Extract the (x, y) coordinate from the center of the cell holding the provided text.  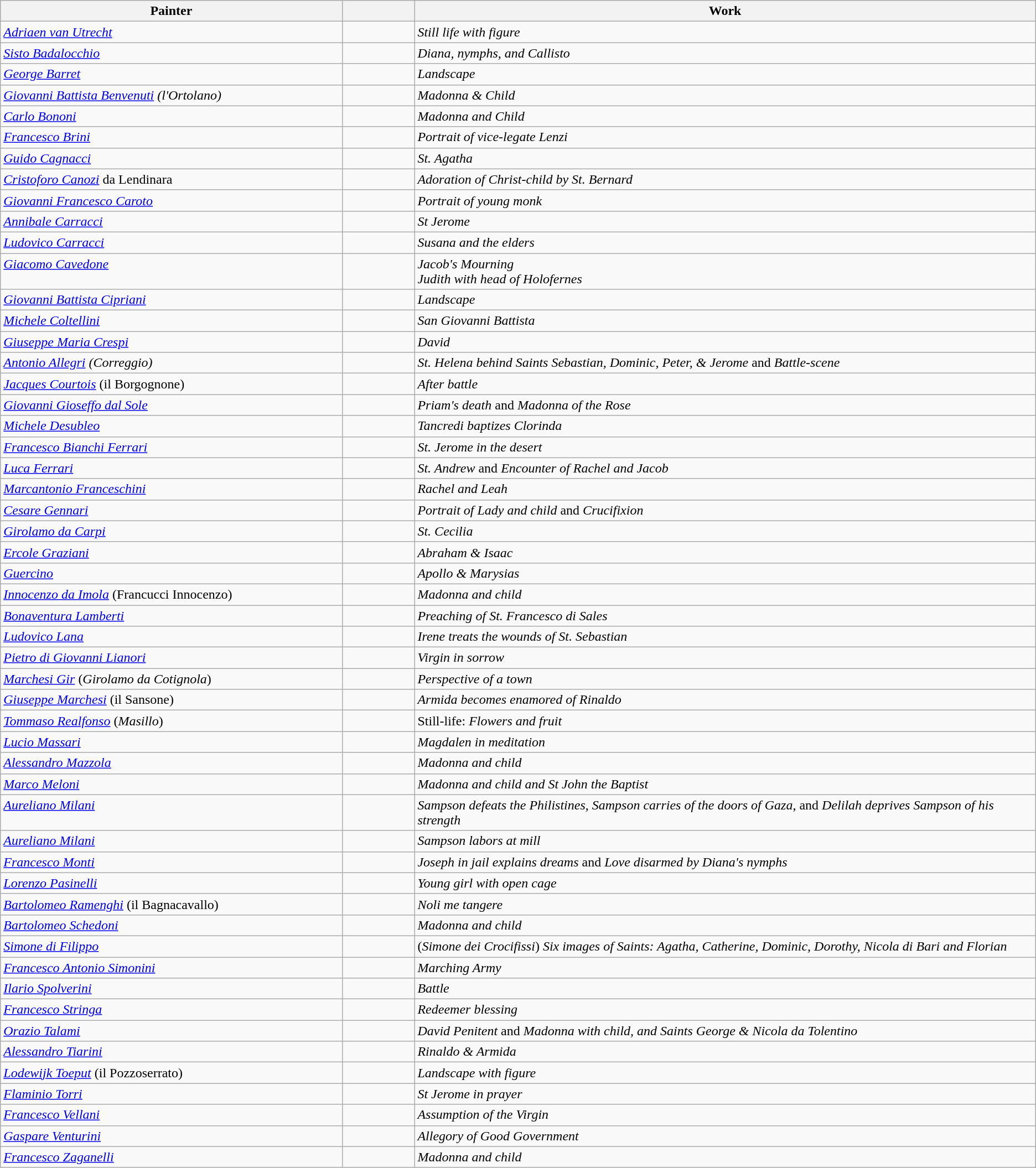
Orazio Talami (172, 1031)
Work (725, 11)
Marching Army (725, 968)
After battle (725, 384)
Bartolomeo Ramenghi (il Bagnacavallo) (172, 904)
Tancredi baptizes Clorinda (725, 426)
Jacques Courtois (il Borgognone) (172, 384)
Michele Desubleo (172, 426)
Giovanni Francesco Caroto (172, 200)
Bonaventura Lamberti (172, 616)
Bartolomeo Schedoni (172, 925)
Susana and the elders (725, 242)
David Penitent and Madonna with child, and Saints George & Nicola da Tolentino (725, 1031)
Allegory of Good Government (725, 1136)
Francesco Vellani (172, 1115)
Still life with figure (725, 32)
Simone di Filippo (172, 946)
Redeemer blessing (725, 1010)
Apollo & Marysias (725, 573)
Giovanni Battista Cipriani (172, 300)
Madonna and Child (725, 116)
St Jerome (725, 221)
Ercole Graziani (172, 552)
Perspective of a town (725, 679)
Guido Cagnacci (172, 158)
Alessandro Mazzola (172, 763)
St. Helena behind Saints Sebastian, Dominic, Peter, & Jerome and Battle-scene (725, 363)
Lorenzo Pasinelli (172, 883)
Michele Coltellini (172, 321)
Jacob's MourningJudith with head of Holofernes (725, 271)
Francesco Antonio Simonini (172, 968)
Annibale Carracci (172, 221)
Flaminio Torri (172, 1094)
Painter (172, 11)
(Simone dei Crocifissi) Six images of Saints: Agatha, Catherine, Dominic, Dorothy, Nicola di Bari and Florian (725, 946)
Marco Meloni (172, 784)
Ludovico Lana (172, 637)
Giuseppe Maria Crespi (172, 342)
Battle (725, 989)
Cristoforo Canozi da Lendinara (172, 179)
Marchesi Gir (Girolamo da Cotignola) (172, 679)
Francesco Bianchi Ferrari (172, 447)
Portrait of vice-legate Lenzi (725, 137)
Irene treats the wounds of St. Sebastian (725, 637)
St Jerome in prayer (725, 1094)
Carlo Bononi (172, 116)
Tommaso Realfonso (Masillo) (172, 721)
Adriaen van Utrecht (172, 32)
Landscape with figure (725, 1073)
David (725, 342)
Gaspare Venturini (172, 1136)
Pietro di Giovanni Lianori (172, 658)
Giacomo Cavedone (172, 271)
Joseph in jail explains dreams and Love disarmed by Diana's nymphs (725, 862)
Ludovico Carracci (172, 242)
Armida becomes enamored of Rinaldo (725, 700)
Girolamo da Carpi (172, 531)
Portrait of Lady and child and Crucifixion (725, 510)
Young girl with open cage (725, 883)
Rachel and Leah (725, 489)
George Barret (172, 74)
Luca Ferrari (172, 468)
Sampson labors at mill (725, 841)
Assumption of the Virgin (725, 1115)
Virgin in sorrow (725, 658)
Cesare Gennari (172, 510)
Preaching of St. Francesco di Sales (725, 616)
Noli me tangere (725, 904)
Lucio Massari (172, 742)
Antonio Allegri (Correggio) (172, 363)
Adoration of Christ-child by St. Bernard (725, 179)
Marcantonio Franceschini (172, 489)
Innocenzo da Imola (Francucci Innocenzo) (172, 594)
Francesco Stringa (172, 1010)
St. Agatha (725, 158)
San Giovanni Battista (725, 321)
Madonna and child and St John the Baptist (725, 784)
St. Cecilia (725, 531)
Francesco Brini (172, 137)
Lodewijk Toeput (il Pozzoserrato) (172, 1073)
Still-life: Flowers and fruit (725, 721)
Francesco Monti (172, 862)
Abraham & Isaac (725, 552)
Rinaldo & Armida (725, 1052)
Giovanni Gioseffo dal Sole (172, 405)
Diana, nymphs, and Callisto (725, 53)
Portrait of young monk (725, 200)
Priam's death and Madonna of the Rose (725, 405)
Ilario Spolverini (172, 989)
St. Andrew and Encounter of Rachel and Jacob (725, 468)
Guercino (172, 573)
St. Jerome in the desert (725, 447)
Madonna & Child (725, 95)
Alessandro Tiarini (172, 1052)
Sampson defeats the Philistines, Sampson carries of the doors of Gaza, and Delilah deprives Sampson of his strength (725, 812)
Sisto Badalocchio (172, 53)
Francesco Zaganelli (172, 1157)
Giuseppe Marchesi (il Sansone) (172, 700)
Giovanni Battista Benvenuti (l'Ortolano) (172, 95)
Magdalen in meditation (725, 742)
